Return [X, Y] of the center of cell containing provided text 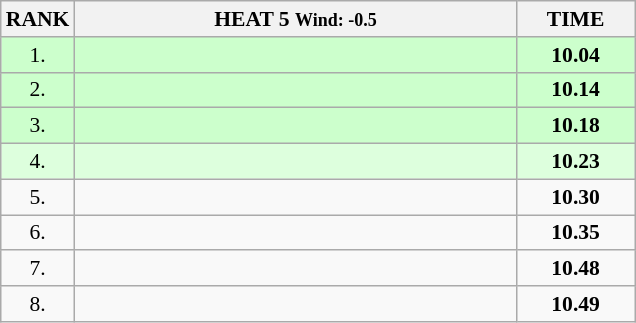
HEAT 5 Wind: -0.5 [295, 19]
6. [38, 233]
10.04 [576, 55]
10.14 [576, 90]
10.23 [576, 162]
5. [38, 197]
10.30 [576, 197]
10.48 [576, 269]
3. [38, 126]
TIME [576, 19]
2. [38, 90]
10.35 [576, 233]
RANK [38, 19]
1. [38, 55]
8. [38, 304]
10.49 [576, 304]
10.18 [576, 126]
4. [38, 162]
7. [38, 269]
